For the text-containing cell, return its midpoint in (X, Y) coordinate format. 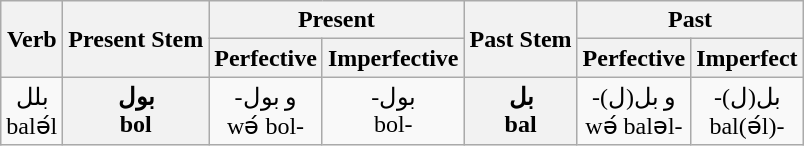
Past (690, 20)
Present (336, 20)
Past Stem (520, 39)
Imperfective (393, 58)
-(بل(ل bal(ә́l)- (747, 111)
Present Stem (136, 39)
-بول bol- (393, 111)
بلbal (520, 111)
Verb (32, 39)
Imperfect (747, 58)
-و بول wә́ bol- (266, 111)
بولbol (136, 111)
-(و بل(ل wә́ baləl- (634, 111)
بلل balә́l (32, 111)
